From the cell containing the given text, extract its center point as (X, Y) coordinate. 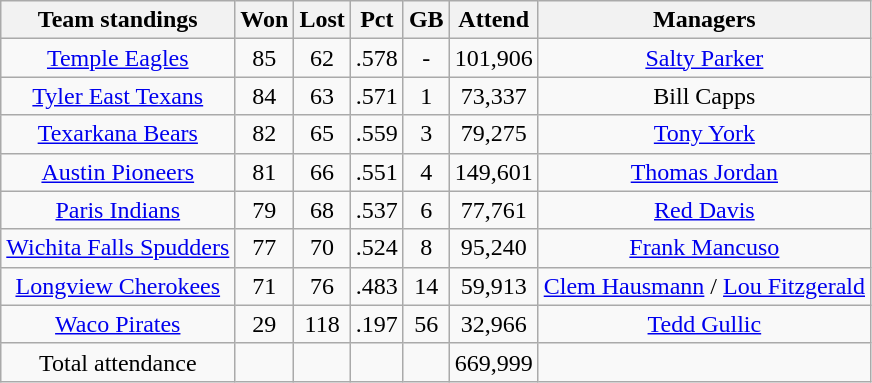
81 (264, 172)
32,966 (494, 324)
.571 (376, 96)
Austin Pioneers (118, 172)
Tyler East Texans (118, 96)
6 (426, 210)
59,913 (494, 286)
3 (426, 134)
Total attendance (118, 362)
14 (426, 286)
4 (426, 172)
77 (264, 248)
149,601 (494, 172)
Managers (704, 20)
76 (322, 286)
62 (322, 58)
82 (264, 134)
.483 (376, 286)
73,337 (494, 96)
95,240 (494, 248)
118 (322, 324)
Temple Eagles (118, 58)
Waco Pirates (118, 324)
63 (322, 96)
79 (264, 210)
68 (322, 210)
669,999 (494, 362)
Longview Cherokees (118, 286)
66 (322, 172)
8 (426, 248)
Bill Capps (704, 96)
Attend (494, 20)
Pct (376, 20)
Tedd Gullic (704, 324)
.537 (376, 210)
Team standings (118, 20)
GB (426, 20)
79,275 (494, 134)
Clem Hausmann / Lou Fitzgerald (704, 286)
.524 (376, 248)
70 (322, 248)
1 (426, 96)
Wichita Falls Spudders (118, 248)
.551 (376, 172)
84 (264, 96)
65 (322, 134)
29 (264, 324)
Salty Parker (704, 58)
Won (264, 20)
- (426, 58)
Red Davis (704, 210)
Lost (322, 20)
Thomas Jordan (704, 172)
77,761 (494, 210)
Tony York (704, 134)
Paris Indians (118, 210)
101,906 (494, 58)
.197 (376, 324)
Texarkana Bears (118, 134)
.578 (376, 58)
71 (264, 286)
56 (426, 324)
Frank Mancuso (704, 248)
85 (264, 58)
.559 (376, 134)
